Output the [X, Y] coordinate of the center of the cell containing the given text.  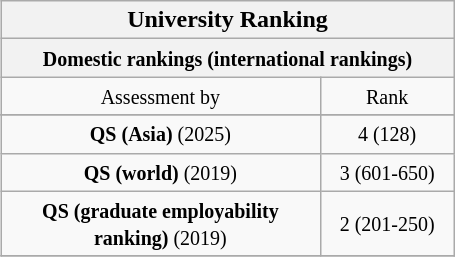
QS (world) (2019) [160, 172]
4 (128) [387, 134]
3 (601-650) [387, 172]
University Ranking [228, 20]
2 (201-250) [387, 224]
QS (Asia) (2025) [160, 134]
Assessment by [160, 96]
Rank [387, 96]
QS (graduate employability ranking) (2019) [160, 224]
Domestic rankings (international rankings) [228, 58]
